Scan for the cell matching the given text and deliver its (X, Y) coordinate at center. 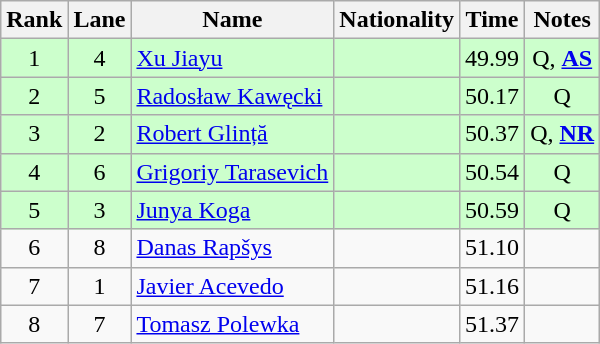
Tomasz Polewka (232, 324)
Rank (34, 20)
Junya Koga (232, 210)
50.54 (492, 172)
Q, AS (562, 58)
Javier Acevedo (232, 286)
49.99 (492, 58)
Name (232, 20)
51.10 (492, 248)
Q, NR (562, 134)
50.17 (492, 96)
Time (492, 20)
Lane (100, 20)
Robert Glință (232, 134)
Grigoriy Tarasevich (232, 172)
50.59 (492, 210)
Danas Rapšys (232, 248)
Xu Jiayu (232, 58)
Notes (562, 20)
50.37 (492, 134)
51.16 (492, 286)
Nationality (397, 20)
51.37 (492, 324)
Radosław Kawęcki (232, 96)
